Provide the (X, Y) coordinate of the cell's center where the given text is located.  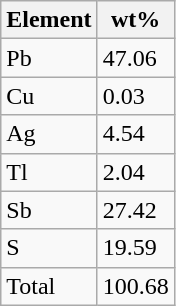
Cu (49, 96)
2.04 (136, 172)
47.06 (136, 58)
4.54 (136, 134)
Sb (49, 210)
Ag (49, 134)
S (49, 248)
Tl (49, 172)
27.42 (136, 210)
100.68 (136, 286)
Element (49, 20)
wt% (136, 20)
Total (49, 286)
Pb (49, 58)
19.59 (136, 248)
0.03 (136, 96)
